From the cell containing the given text, extract its center point as (X, Y) coordinate. 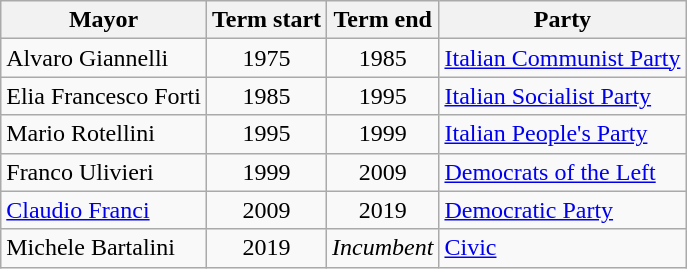
Italian Communist Party (562, 58)
Democratic Party (562, 210)
Franco Ulivieri (104, 172)
Incumbent (383, 248)
Elia Francesco Forti (104, 96)
Democrats of the Left (562, 172)
Italian People's Party (562, 134)
Mario Rotellini (104, 134)
Claudio Franci (104, 210)
1975 (266, 58)
Alvaro Giannelli (104, 58)
Italian Socialist Party (562, 96)
Term start (266, 20)
Term end (383, 20)
Party (562, 20)
Civic (562, 248)
Michele Bartalini (104, 248)
Mayor (104, 20)
